Identify which cell holds the provided text, then report its [x, y] central coordinate. 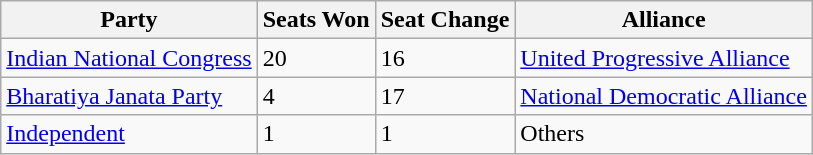
Others [664, 134]
National Democratic Alliance [664, 96]
Party [129, 20]
Indian National Congress [129, 58]
4 [316, 96]
United Progressive Alliance [664, 58]
Alliance [664, 20]
Seats Won [316, 20]
20 [316, 58]
17 [445, 96]
Independent [129, 134]
16 [445, 58]
Seat Change [445, 20]
Bharatiya Janata Party [129, 96]
